From the cell containing the given text, extract its center point as (X, Y) coordinate. 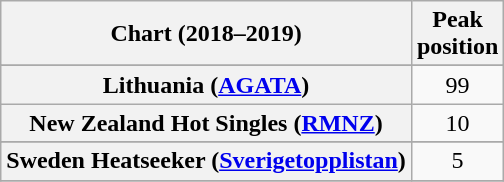
Lithuania (AGATA) (206, 85)
New Zealand Hot Singles (RMNZ) (206, 123)
10 (457, 123)
99 (457, 85)
Sweden Heatseeker (Sverigetopplistan) (206, 161)
Chart (2018–2019) (206, 34)
Peakposition (457, 34)
5 (457, 161)
